Scan for the cell matching the given text and deliver its (X, Y) coordinate at center. 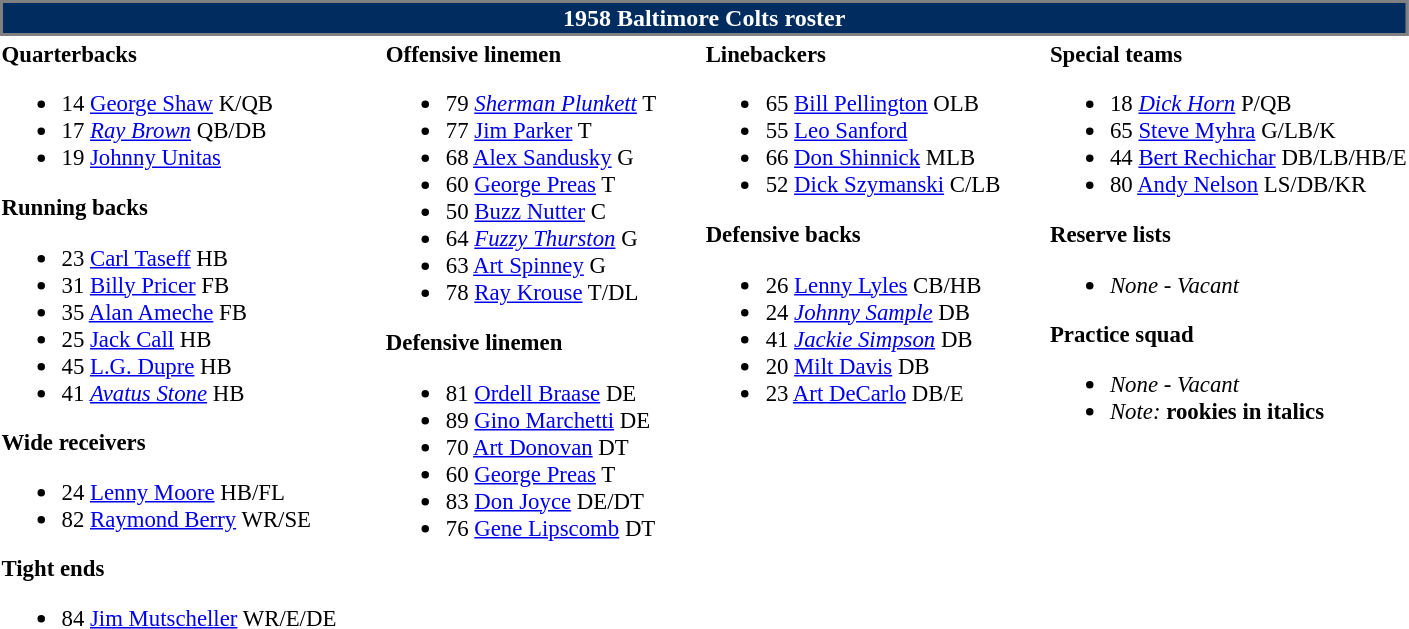
1958 Baltimore Colts roster (704, 18)
